Extract the (X, Y) coordinate from the center of the cell holding the provided text.  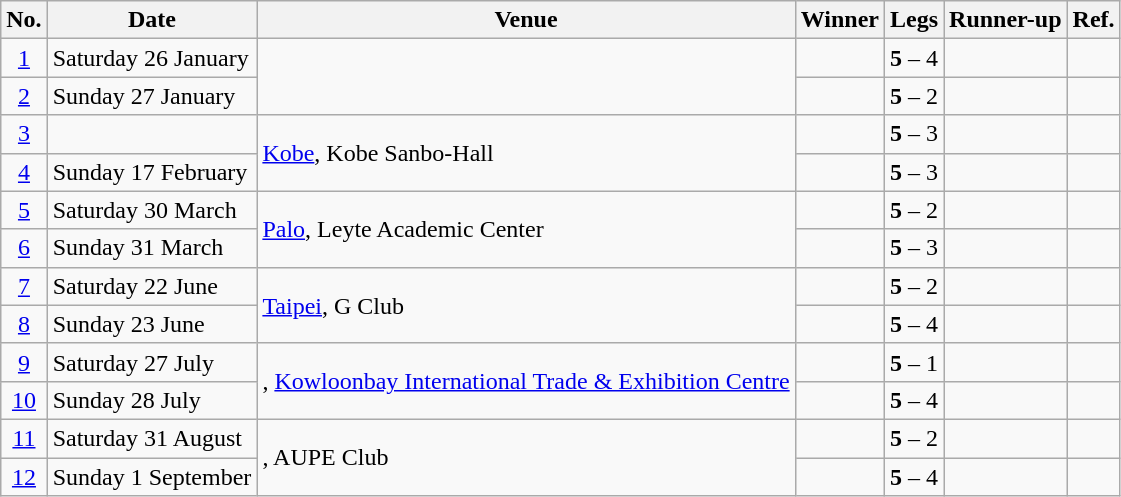
2 (24, 96)
Kobe, Kobe Sanbo-Hall (526, 153)
Date (152, 20)
Runner-up (1006, 20)
Sunday 23 June (152, 324)
12 (24, 477)
7 (24, 286)
Ref. (1094, 20)
6 (24, 248)
Sunday 17 February (152, 172)
No. (24, 20)
Venue (526, 20)
Saturday 30 March (152, 210)
Sunday 31 March (152, 248)
5 – 1 (914, 362)
9 (24, 362)
Saturday 26 January (152, 58)
, AUPE Club (526, 457)
10 (24, 400)
Saturday 22 June (152, 286)
, Kowloonbay International Trade & Exhibition Centre (526, 381)
Sunday 28 July (152, 400)
4 (24, 172)
5 (24, 210)
8 (24, 324)
Saturday 27 July (152, 362)
Taipei, G Club (526, 305)
3 (24, 134)
Winner (840, 20)
Sunday 27 January (152, 96)
Saturday 31 August (152, 438)
11 (24, 438)
Palo, Leyte Academic Center (526, 229)
1 (24, 58)
Legs (914, 20)
Sunday 1 September (152, 477)
